Return the (X, Y) coordinate for the center point of the cell that contains the specified text.  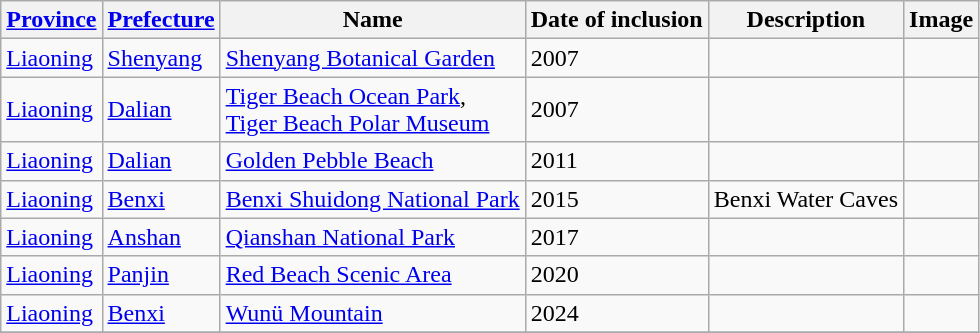
Prefecture (161, 20)
Panjin (161, 275)
2011 (616, 161)
2017 (616, 237)
Benxi Water Caves (806, 199)
Anshan (161, 237)
Name (372, 20)
2020 (616, 275)
2015 (616, 199)
Red Beach Scenic Area (372, 275)
Golden Pebble Beach (372, 161)
Date of inclusion (616, 20)
Shenyang Botanical Garden (372, 58)
Province (52, 20)
Benxi Shuidong National Park (372, 199)
Image (942, 20)
Shenyang (161, 58)
Wunü Mountain (372, 313)
Description (806, 20)
Tiger Beach Ocean Park,Tiger Beach Polar Museum (372, 110)
Qianshan National Park (372, 237)
2024 (616, 313)
